Output the [X, Y] coordinate of the center of the cell containing the given text.  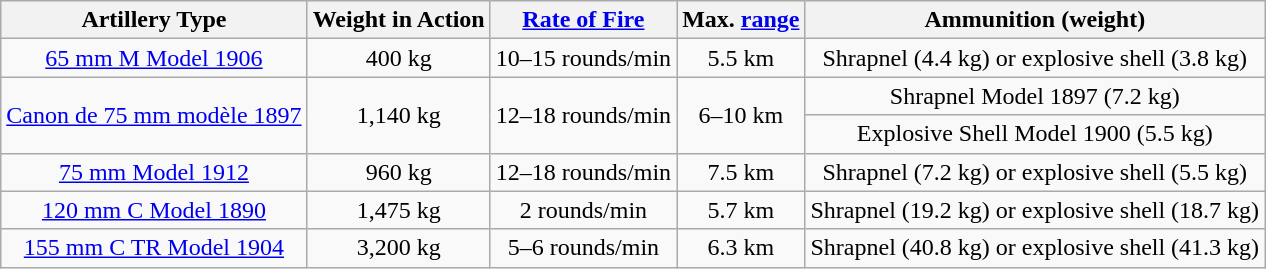
Shrapnel Model 1897 (7.2 kg) [1035, 96]
Max. range [741, 20]
Shrapnel (7.2 kg) or explosive shell (5.5 kg) [1035, 172]
6–10 km [741, 115]
Shrapnel (19.2 kg) or explosive shell (18.7 kg) [1035, 210]
960 kg [398, 172]
10–15 rounds/min [583, 58]
65 mm M Model 1906 [154, 58]
Explosive Shell Model 1900 (5.5 kg) [1035, 134]
Ammunition (weight) [1035, 20]
155 mm C TR Model 1904 [154, 248]
Canon de 75 mm modèle 1897 [154, 115]
Shrapnel (4.4 kg) or explosive shell (3.8 kg) [1035, 58]
5.7 km [741, 210]
1,140 kg [398, 115]
5–6 rounds/min [583, 248]
75 mm Model 1912 [154, 172]
120 mm C Model 1890 [154, 210]
Rate of Fire [583, 20]
Shrapnel (40.8 kg) or explosive shell (41.3 kg) [1035, 248]
Weight in Action [398, 20]
1,475 kg [398, 210]
3,200 kg [398, 248]
2 rounds/min [583, 210]
5.5 km [741, 58]
7.5 km [741, 172]
6.3 km [741, 248]
400 kg [398, 58]
Artillery Type [154, 20]
